Capture the cell that displays the provided text and extract its (x, y) central coordinate. 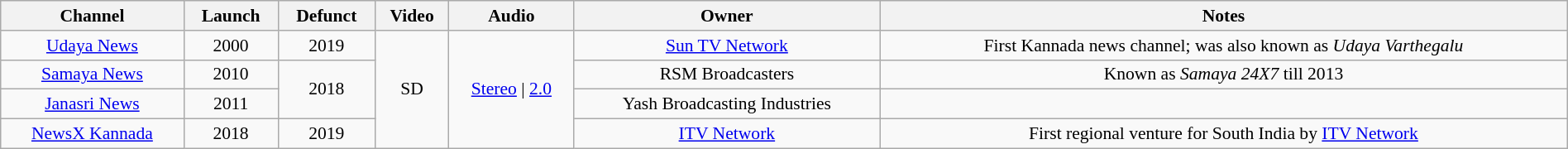
Launch (231, 16)
2011 (231, 104)
2000 (231, 46)
Sun TV Network (727, 46)
SD (412, 89)
Udaya News (93, 46)
RSM Broadcasters (727, 74)
ITV Network (727, 134)
Yash Broadcasting Industries (727, 104)
NewsX Kannada (93, 134)
Samaya News (93, 74)
Defunct (326, 16)
2010 (231, 74)
Janasri News (93, 104)
First regional venture for South India by ITV Network (1224, 134)
Channel (93, 16)
Known as Samaya 24X7 till 2013 (1224, 74)
Audio (511, 16)
Owner (727, 16)
First Kannada news channel; was also known as Udaya Varthegalu (1224, 46)
Notes (1224, 16)
Video (412, 16)
Stereo | 2.0 (511, 89)
